Return [X, Y] of the center of cell containing provided text 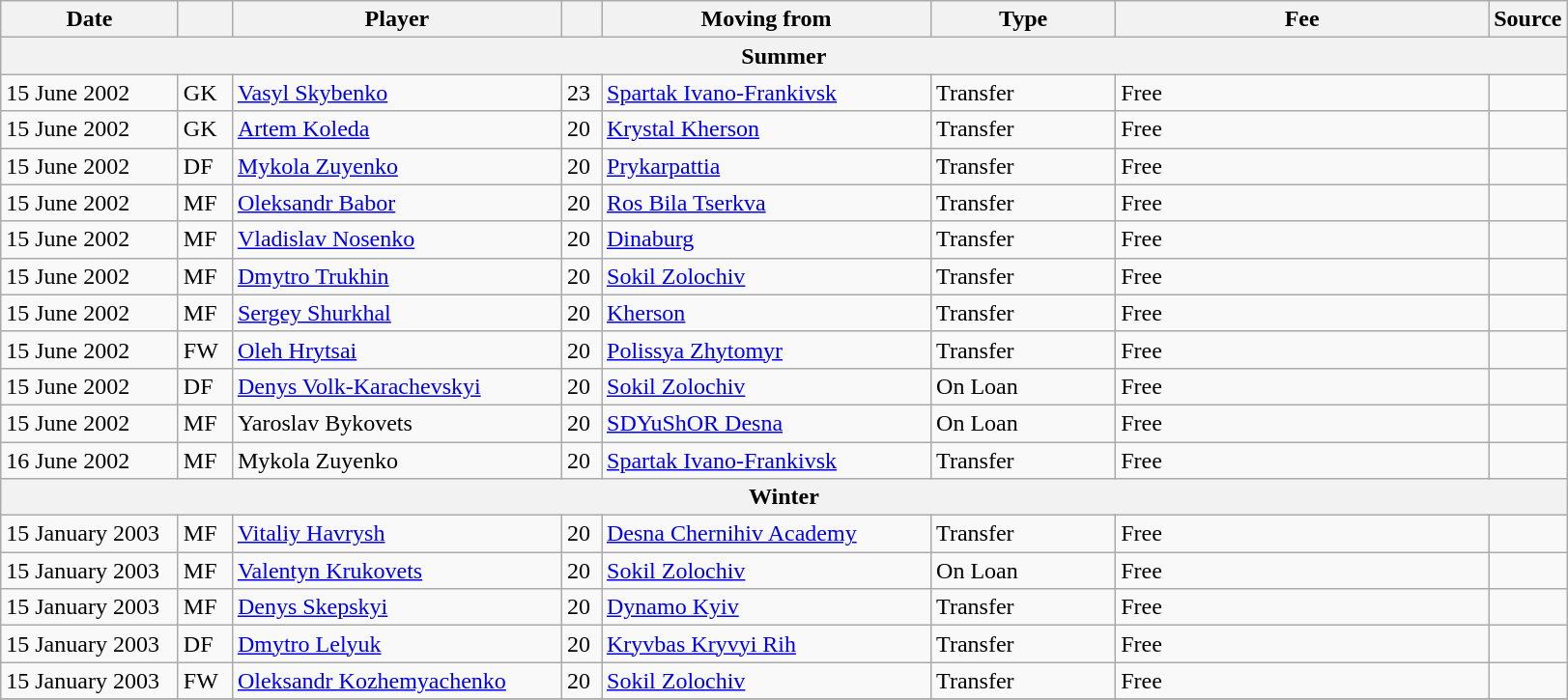
Dinaburg [765, 239]
Vasyl Skybenko [396, 93]
Oleksandr Babor [396, 203]
Date [90, 19]
Vitaliy Havrysh [396, 534]
Krystal Kherson [765, 129]
Artem Koleda [396, 129]
Polissya Zhytomyr [765, 350]
Source [1528, 19]
Yaroslav Bykovets [396, 423]
Denys Volk-Karachevskyi [396, 386]
Valentyn Krukovets [396, 571]
Winter [784, 497]
Summer [784, 56]
Dmytro Lelyuk [396, 644]
Desna Chernihiv Academy [765, 534]
Oleksandr Kozhemyachenko [396, 681]
Vladislav Nosenko [396, 239]
Ros Bila Tserkva [765, 203]
Oleh Hrytsai [396, 350]
Dmytro Trukhin [396, 276]
Prykarpattia [765, 166]
Kherson [765, 313]
SDYuShOR Desna [765, 423]
Player [396, 19]
Kryvbas Kryvyi Rih [765, 644]
Sergey Shurkhal [396, 313]
23 [582, 93]
16 June 2002 [90, 461]
Moving from [765, 19]
Dynamo Kyiv [765, 607]
Type [1024, 19]
Fee [1302, 19]
Denys Skepskyi [396, 607]
